Locate the cell with the specified text and output its (x, y) center coordinate. 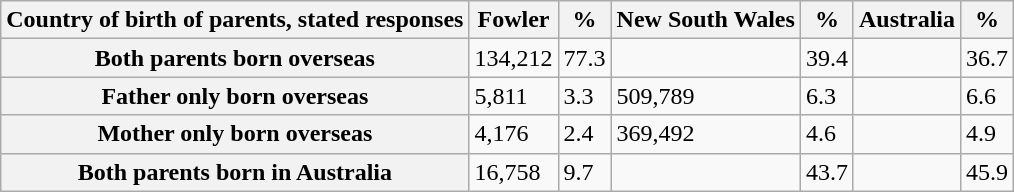
39.4 (826, 58)
3.3 (584, 96)
45.9 (988, 172)
Fowler (514, 20)
4,176 (514, 134)
New South Wales (706, 20)
134,212 (514, 58)
Mother only born overseas (235, 134)
9.7 (584, 172)
4.6 (826, 134)
43.7 (826, 172)
16,758 (514, 172)
36.7 (988, 58)
Country of birth of parents, stated responses (235, 20)
4.9 (988, 134)
369,492 (706, 134)
Both parents born overseas (235, 58)
Both parents born in Australia (235, 172)
6.6 (988, 96)
6.3 (826, 96)
2.4 (584, 134)
77.3 (584, 58)
Father only born overseas (235, 96)
509,789 (706, 96)
Australia (906, 20)
5,811 (514, 96)
